Return the (X, Y) coordinate for the center point of the cell that contains the specified text.  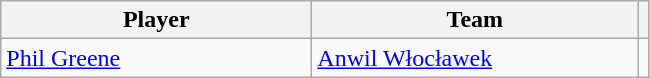
Phil Greene (156, 58)
Anwil Włocławek (475, 58)
Player (156, 20)
Team (475, 20)
